Provide the [X, Y] coordinate of the cell's center where the given text is located.  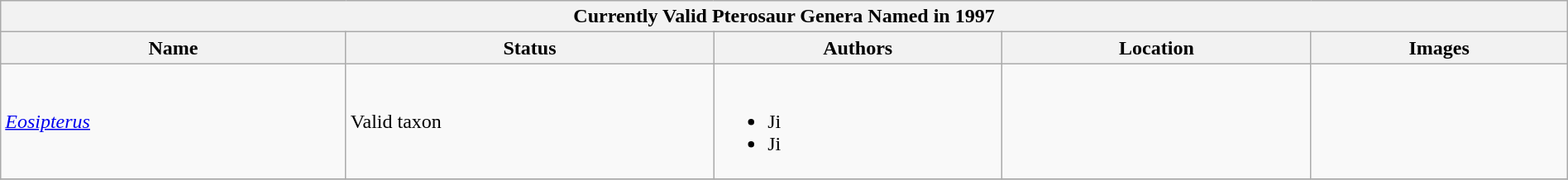
Currently Valid Pterosaur Genera Named in 1997 [784, 17]
JiJi [858, 121]
Valid taxon [529, 121]
Location [1156, 48]
Name [174, 48]
Images [1439, 48]
Authors [858, 48]
Eosipterus [174, 121]
Status [529, 48]
